Extract the (x, y) coordinate from the center of the cell holding the provided text.  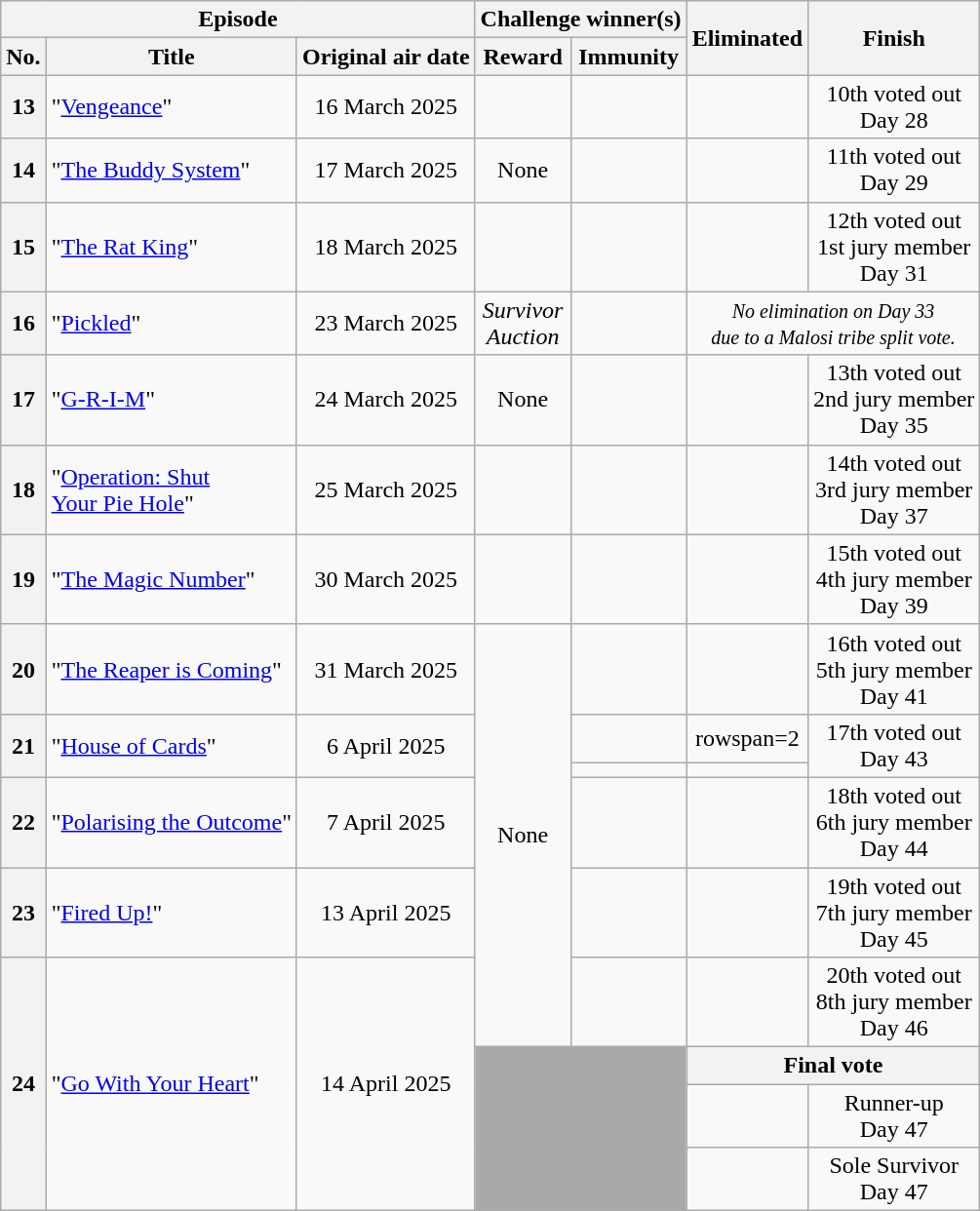
12th voted out1st jury memberDay 31 (894, 247)
Reward (523, 57)
14 April 2025 (386, 1084)
17 (23, 400)
23 (23, 913)
10th voted outDay 28 (894, 107)
14th voted out3rd jury member Day 37 (894, 489)
"The Magic Number" (172, 579)
7 April 2025 (386, 822)
No elimination on Day 33due to a Malosi tribe split vote. (833, 324)
14 (23, 170)
Episode (238, 20)
15 (23, 247)
"House of Cards" (172, 745)
Runner-upDay 47 (894, 1115)
20 (23, 669)
18 March 2025 (386, 247)
23 March 2025 (386, 324)
30 March 2025 (386, 579)
No. (23, 57)
"Vengeance" (172, 107)
15th voted out4th jury member Day 39 (894, 579)
"The Reaper is Coming" (172, 669)
25 March 2025 (386, 489)
6 April 2025 (386, 745)
"The Buddy System" (172, 170)
Title (172, 57)
rowspan=2 (747, 738)
18th voted out6th jury member Day 44 (894, 822)
20th voted out8th jury member Day 46 (894, 1002)
"The Rat King" (172, 247)
19 (23, 579)
"Operation: ShutYour Pie Hole" (172, 489)
24 March 2025 (386, 400)
17th voted out Day 43 (894, 745)
18 (23, 489)
22 (23, 822)
"Go With Your Heart" (172, 1084)
24 (23, 1084)
Sole SurvivorDay 47 (894, 1180)
Original air date (386, 57)
"Polarising the Outcome" (172, 822)
13 (23, 107)
21 (23, 745)
17 March 2025 (386, 170)
31 March 2025 (386, 669)
Final vote (833, 1066)
13 April 2025 (386, 913)
16th voted out5th jury member Day 41 (894, 669)
"G-R-I-M" (172, 400)
Eliminated (747, 38)
13th voted out2nd jury memberDay 35 (894, 400)
16 (23, 324)
16 March 2025 (386, 107)
Finish (894, 38)
"Fired Up!" (172, 913)
SurvivorAuction (523, 324)
Challenge winner(s) (581, 20)
11th voted outDay 29 (894, 170)
Immunity (628, 57)
"Pickled" (172, 324)
19th voted out7th jury member Day 45 (894, 913)
